From the cell containing the given text, extract its center point as [x, y] coordinate. 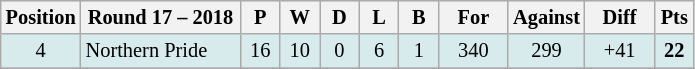
Against [546, 17]
340 [474, 51]
P [260, 17]
Position [41, 17]
1 [419, 51]
B [419, 17]
6 [379, 51]
22 [674, 51]
L [379, 17]
299 [546, 51]
10 [300, 51]
For [474, 17]
Round 17 – 2018 [161, 17]
D [340, 17]
W [300, 17]
Pts [674, 17]
Diff [620, 17]
Northern Pride [161, 51]
0 [340, 51]
16 [260, 51]
+41 [620, 51]
4 [41, 51]
